Output the (X, Y) coordinate of the center of the cell containing the given text.  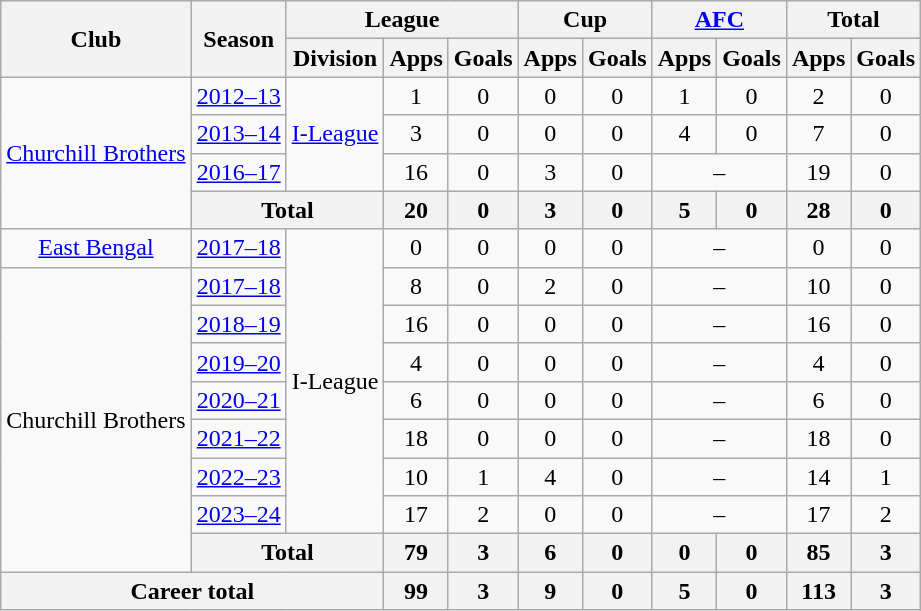
2019–20 (238, 362)
2016–17 (238, 172)
85 (818, 553)
Division (335, 58)
2012–13 (238, 96)
8 (416, 286)
2021–22 (238, 438)
2023–24 (238, 515)
14 (818, 477)
East Bengal (96, 248)
Cup (585, 20)
7 (818, 134)
19 (818, 172)
2020–21 (238, 400)
79 (416, 553)
28 (818, 210)
20 (416, 210)
113 (818, 591)
9 (550, 591)
99 (416, 591)
2018–19 (238, 324)
Season (238, 39)
League (402, 20)
2013–14 (238, 134)
AFC (719, 20)
2022–23 (238, 477)
Club (96, 39)
Career total (192, 591)
